Locate the cell with the specified text and output its [x, y] center coordinate. 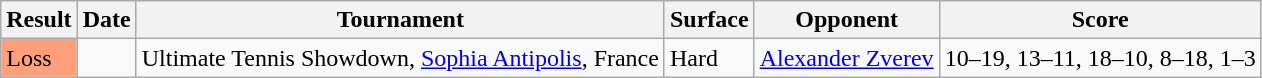
Result [39, 20]
Loss [39, 58]
Date [106, 20]
Ultimate Tennis Showdown, Sophia Antipolis, France [400, 58]
Hard [709, 58]
10–19, 13–11, 18–10, 8–18, 1–3 [1100, 58]
Tournament [400, 20]
Opponent [846, 20]
Alexander Zverev [846, 58]
Score [1100, 20]
Surface [709, 20]
